Extract the [x, y] coordinate from the center of the cell holding the provided text.  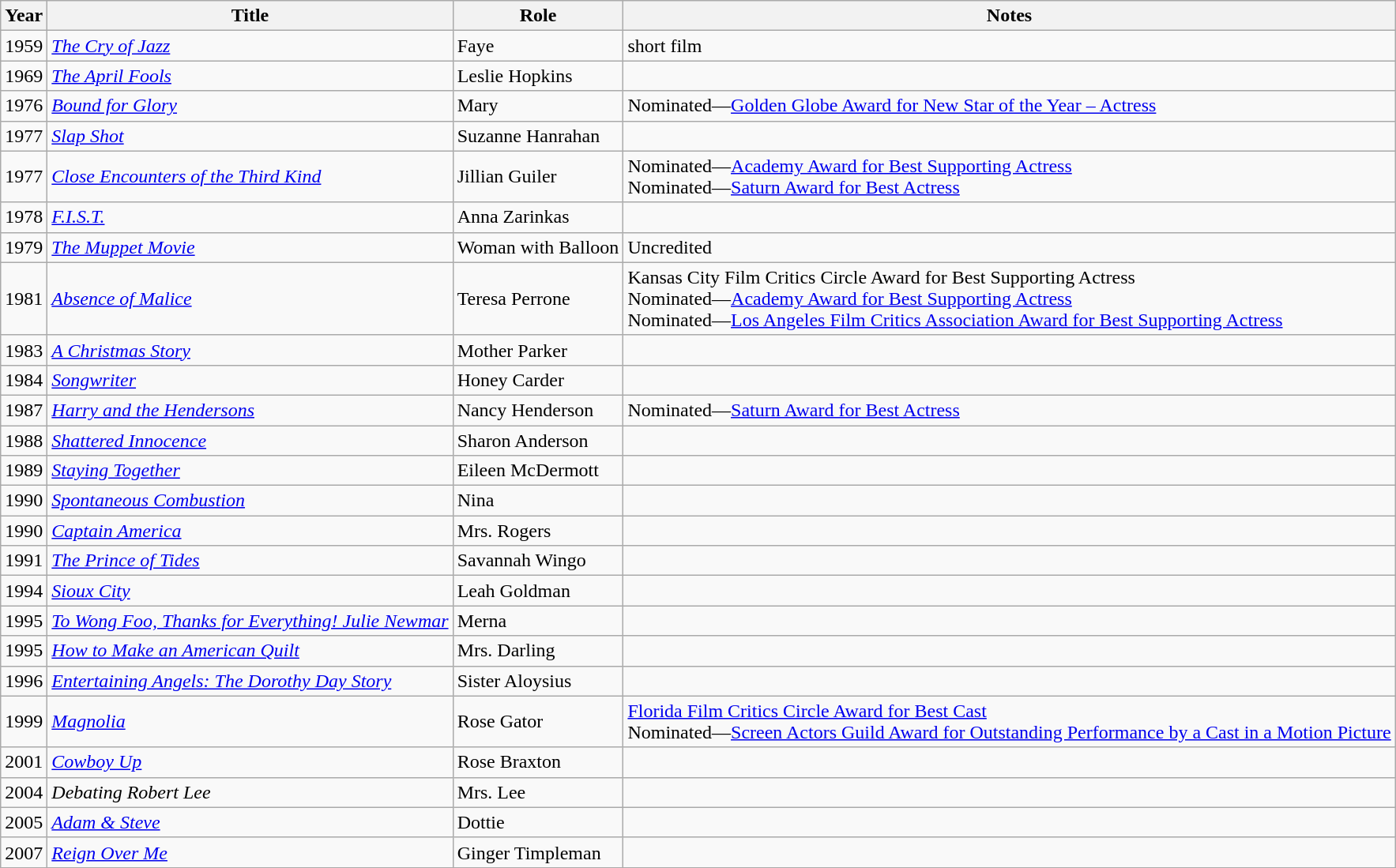
Nominated—Academy Award for Best Supporting ActressNominated—Saturn Award for Best Actress [1010, 177]
2004 [24, 792]
Entertaining Angels: The Dorothy Day Story [250, 681]
F.I.S.T. [250, 217]
Notes [1010, 16]
1976 [24, 106]
Nancy Henderson [538, 410]
1981 [24, 299]
Close Encounters of the Third Kind [250, 177]
1978 [24, 217]
Rose Gator [538, 722]
Slap Shot [250, 136]
To Wong Foo, Thanks for Everything! Julie Newmar [250, 621]
1994 [24, 591]
Nina [538, 501]
Staying Together [250, 471]
1983 [24, 350]
Dottie [538, 822]
Sister Aloysius [538, 681]
Cowboy Up [250, 762]
The Prince of Tides [250, 561]
Mary [538, 106]
Leslie Hopkins [538, 76]
Bound for Glory [250, 106]
Captain America [250, 531]
Spontaneous Combustion [250, 501]
Eileen McDermott [538, 471]
The Muppet Movie [250, 247]
Harry and the Hendersons [250, 410]
Woman with Balloon [538, 247]
Title [250, 16]
short film [1010, 46]
Sharon Anderson [538, 440]
Teresa Perrone [538, 299]
1959 [24, 46]
How to Make an American Quilt [250, 651]
Reign Over Me [250, 852]
Nominated—Golden Globe Award for New Star of the Year – Actress [1010, 106]
1996 [24, 681]
The Cry of Jazz [250, 46]
Sioux City [250, 591]
The April Fools [250, 76]
1988 [24, 440]
Songwriter [250, 380]
1989 [24, 471]
Ginger Timpleman [538, 852]
Debating Robert Lee [250, 792]
Honey Carder [538, 380]
Role [538, 16]
Florida Film Critics Circle Award for Best CastNominated—Screen Actors Guild Award for Outstanding Performance by a Cast in a Motion Picture [1010, 722]
1991 [24, 561]
Mrs. Rogers [538, 531]
Merna [538, 621]
Magnolia [250, 722]
Savannah Wingo [538, 561]
Uncredited [1010, 247]
Jillian Guiler [538, 177]
Adam & Steve [250, 822]
Anna Zarinkas [538, 217]
Absence of Malice [250, 299]
Mother Parker [538, 350]
Year [24, 16]
Mrs. Darling [538, 651]
1987 [24, 410]
Faye [538, 46]
A Christmas Story [250, 350]
Leah Goldman [538, 591]
2005 [24, 822]
Suzanne Hanrahan [538, 136]
Mrs. Lee [538, 792]
1984 [24, 380]
1979 [24, 247]
2001 [24, 762]
Rose Braxton [538, 762]
1999 [24, 722]
Nominated—Saturn Award for Best Actress [1010, 410]
1969 [24, 76]
Shattered Innocence [250, 440]
2007 [24, 852]
